From the cell containing the given text, extract its center point as [X, Y] coordinate. 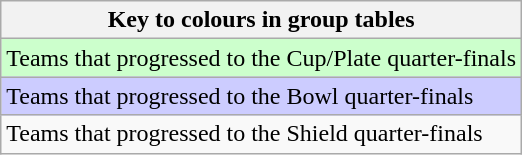
Key to colours in group tables [262, 20]
Teams that progressed to the Cup/Plate quarter-finals [262, 58]
Teams that progressed to the Bowl quarter-finals [262, 96]
Teams that progressed to the Shield quarter-finals [262, 134]
